Extract the (x, y) coordinate from the center of the cell holding the provided text.  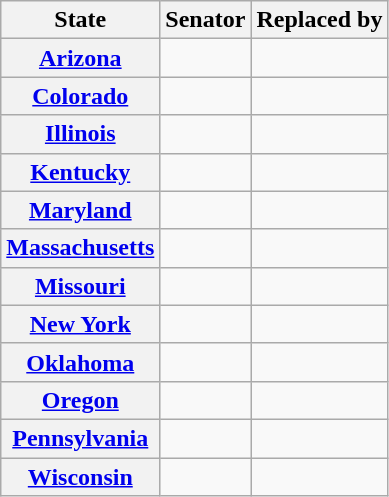
Illinois (80, 134)
Senator (206, 20)
Wisconsin (80, 477)
Maryland (80, 210)
Kentucky (80, 172)
Missouri (80, 286)
Replaced by (320, 20)
State (80, 20)
Pennsylvania (80, 438)
Arizona (80, 58)
Oregon (80, 400)
Colorado (80, 96)
Massachusetts (80, 248)
Oklahoma (80, 362)
New York (80, 324)
